Scan for the cell matching the given text and deliver its [X, Y] coordinate at center. 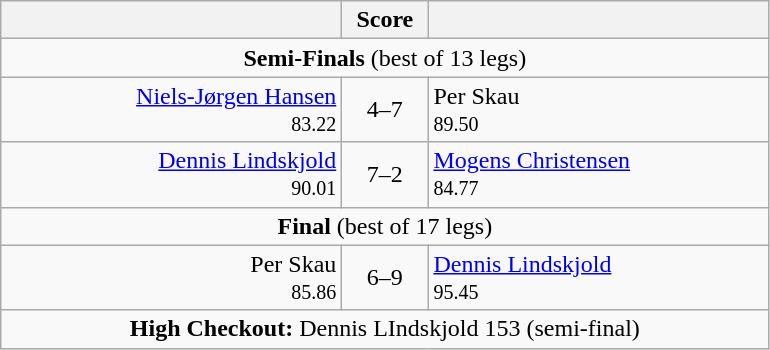
Per Skau 89.50 [598, 110]
4–7 [385, 110]
Per Skau 85.86 [172, 278]
Dennis Lindskjold 90.01 [172, 174]
Score [385, 20]
7–2 [385, 174]
Final (best of 17 legs) [385, 226]
Semi-Finals (best of 13 legs) [385, 58]
Niels-Jørgen Hansen 83.22 [172, 110]
Dennis Lindskjold 95.45 [598, 278]
6–9 [385, 278]
Mogens Christensen 84.77 [598, 174]
High Checkout: Dennis LIndskjold 153 (semi-final) [385, 329]
